Provide the [X, Y] coordinate of the cell's center where the given text is located.  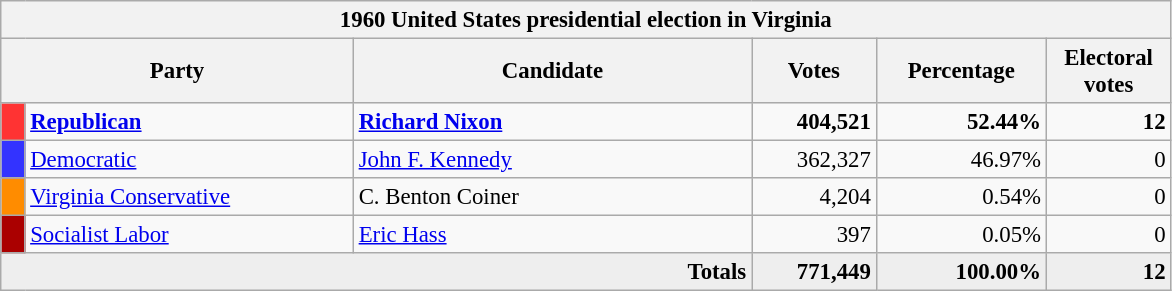
Candidate [552, 72]
Votes [814, 72]
Party [178, 72]
397 [814, 235]
52.44% [961, 122]
0.54% [961, 197]
Republican [189, 122]
0.05% [961, 235]
404,521 [814, 122]
362,327 [814, 160]
Democratic [189, 160]
Percentage [961, 72]
Virginia Conservative [189, 197]
1960 United States presidential election in Virginia [586, 20]
4,204 [814, 197]
46.97% [961, 160]
Socialist Labor [189, 235]
C. Benton Coiner [552, 197]
John F. Kennedy [552, 160]
Eric Hass [552, 235]
Electoral votes [1108, 72]
Richard Nixon [552, 122]
12 [1108, 122]
